For the text-containing cell, return its midpoint in [x, y] coordinate format. 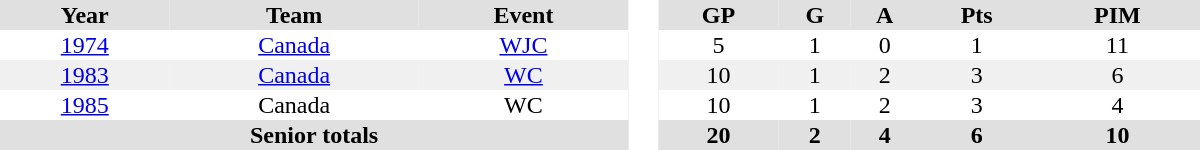
A [885, 15]
1974 [85, 45]
Year [85, 15]
Pts [976, 15]
1985 [85, 105]
G [815, 15]
PIM [1118, 15]
Team [294, 15]
5 [718, 45]
20 [718, 135]
11 [1118, 45]
1983 [85, 75]
Senior totals [314, 135]
WJC [524, 45]
Event [524, 15]
GP [718, 15]
0 [885, 45]
